Identify which cell holds the provided text, then report its (X, Y) central coordinate. 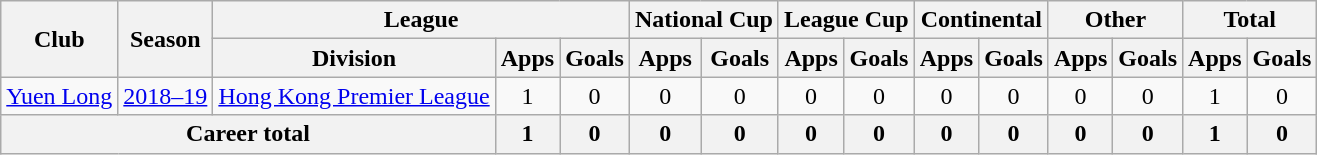
Total (1250, 20)
2018–19 (166, 96)
National Cup (704, 20)
League Cup (846, 20)
Season (166, 39)
Club (60, 39)
Continental (981, 20)
Other (1115, 20)
Yuen Long (60, 96)
Career total (248, 134)
League (422, 20)
Hong Kong Premier League (354, 96)
Division (354, 58)
